Locate the cell with the specified text and output its (X, Y) center coordinate. 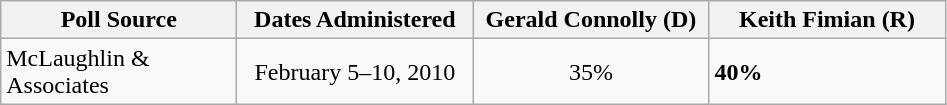
Gerald Connolly (D) (591, 20)
February 5–10, 2010 (355, 72)
Keith Fimian (R) (827, 20)
40% (827, 72)
Dates Administered (355, 20)
35% (591, 72)
Poll Source (119, 20)
McLaughlin & Associates (119, 72)
